Search for the cell housing the specified text and yield its (X, Y) center coordinate. 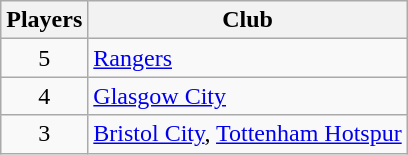
Bristol City, Tottenham Hotspur (248, 134)
5 (44, 58)
Rangers (248, 58)
Glasgow City (248, 96)
Club (248, 20)
Players (44, 20)
4 (44, 96)
3 (44, 134)
